Capture the cell that displays the provided text and extract its (X, Y) central coordinate. 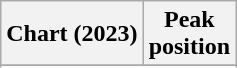
Chart (2023) (72, 34)
Peakposition (189, 34)
